Scan for the cell matching the given text and deliver its [x, y] coordinate at center. 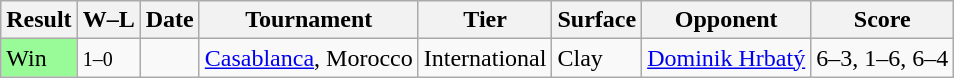
1–0 [108, 58]
International [485, 58]
6–3, 1–6, 6–4 [882, 58]
Win [39, 58]
Surface [597, 20]
Dominik Hrbatý [726, 58]
Opponent [726, 20]
Casablanca, Morocco [308, 58]
Score [882, 20]
Date [170, 20]
Result [39, 20]
Clay [597, 58]
W–L [108, 20]
Tournament [308, 20]
Tier [485, 20]
